Provide the [x, y] coordinate of the cell's center where the given text is located.  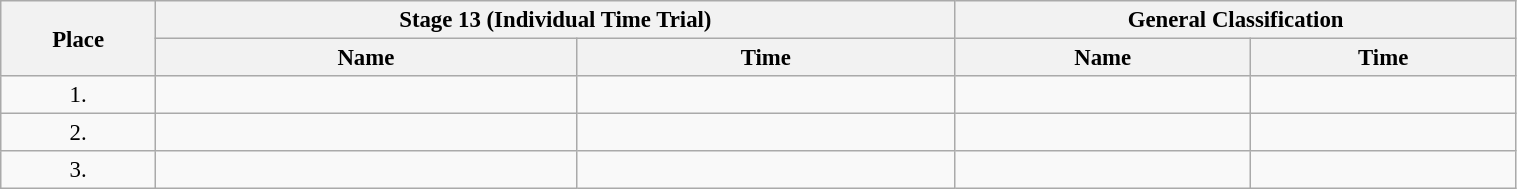
1. [78, 95]
2. [78, 133]
Stage 13 (Individual Time Trial) [555, 20]
3. [78, 170]
Place [78, 38]
General Classification [1236, 20]
